For the text-containing cell, return its midpoint in (x, y) coordinate format. 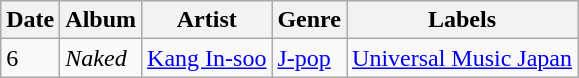
Kang In-soo (207, 58)
Date (30, 20)
6 (30, 58)
Universal Music Japan (462, 58)
Genre (310, 20)
Album (101, 20)
Naked (101, 58)
Labels (462, 20)
J-pop (310, 58)
Artist (207, 20)
